For the text-containing cell, return its midpoint in (X, Y) coordinate format. 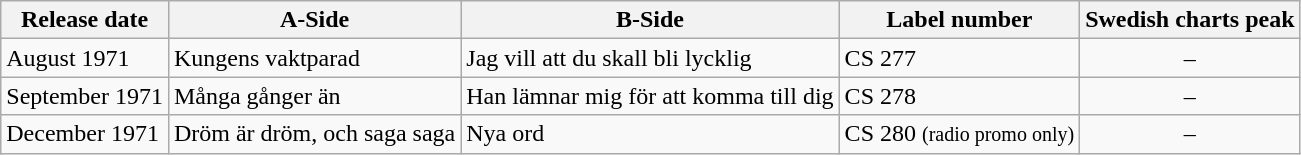
September 1971 (85, 96)
Många gånger än (314, 96)
August 1971 (85, 58)
Kungens vaktparad (314, 58)
CS 278 (960, 96)
CS 280 (radio promo only) (960, 134)
Jag vill att du skall bli lycklig (650, 58)
CS 277 (960, 58)
Label number (960, 20)
Han lämnar mig för att komma till dig (650, 96)
B-Side (650, 20)
December 1971 (85, 134)
Swedish charts peak (1190, 20)
Dröm är dröm, och saga saga (314, 134)
A-Side (314, 20)
Nya ord (650, 134)
Release date (85, 20)
